Capture the cell that displays the provided text and extract its [X, Y] central coordinate. 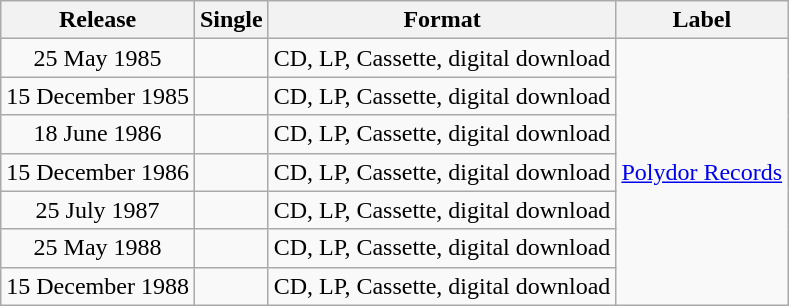
25 May 1985 [98, 58]
Release [98, 20]
18 June 1986 [98, 134]
25 May 1988 [98, 248]
25 July 1987 [98, 210]
15 December 1988 [98, 286]
Single [231, 20]
Polydor Records [702, 172]
15 December 1986 [98, 172]
Format [442, 20]
Label [702, 20]
15 December 1985 [98, 96]
